From the cell containing the given text, extract its center point as [X, Y] coordinate. 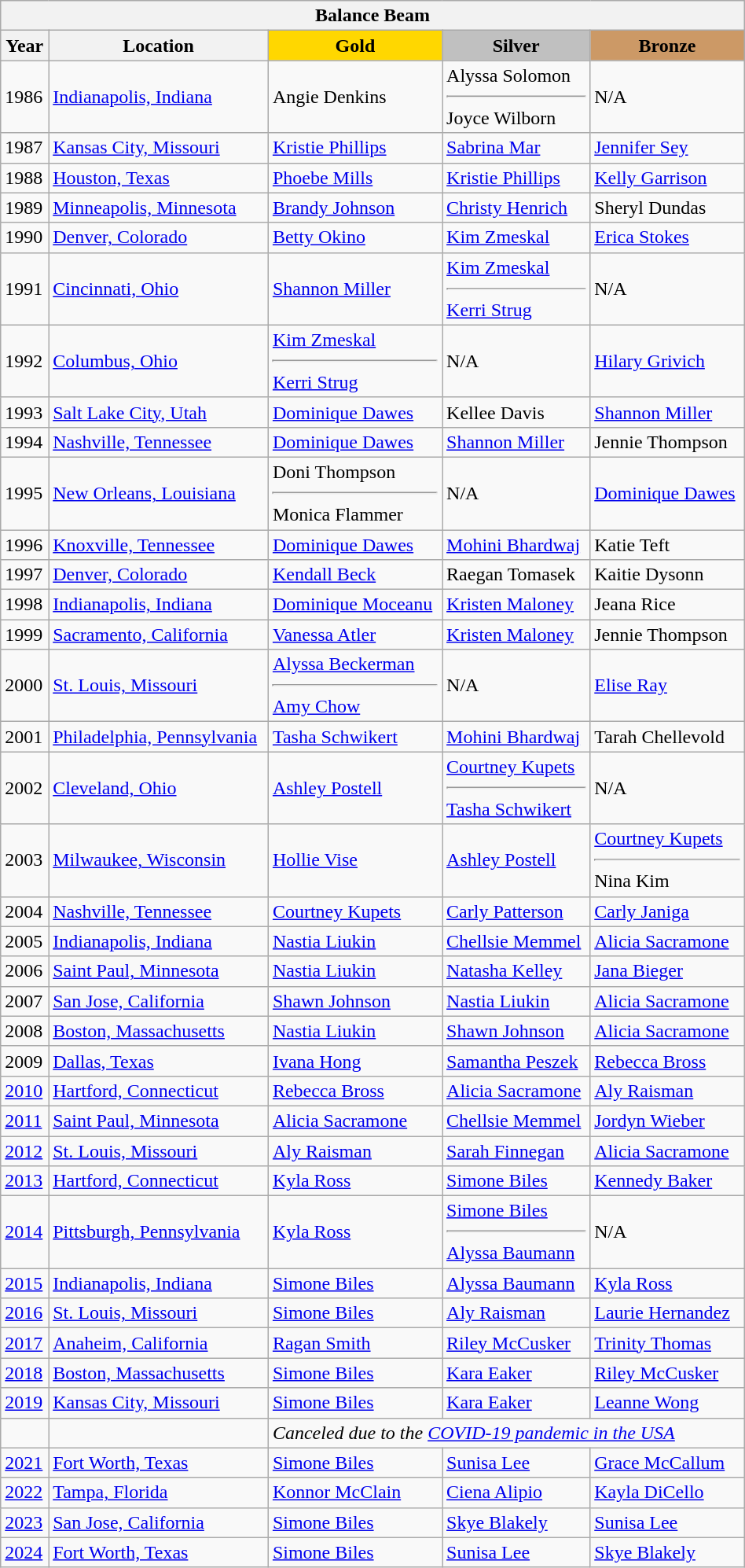
2008 [25, 1031]
2017 [25, 1343]
Dallas, Texas [159, 1061]
1987 [25, 148]
Sarah Finnegan [516, 1150]
2023 [25, 1522]
Elise Ray [667, 686]
1991 [25, 289]
Houston, Texas [159, 178]
Erica Stokes [667, 237]
Kaitie Dysonn [667, 575]
2006 [25, 971]
Doni ThompsonMonica Flammer [355, 493]
1989 [25, 208]
Balance Beam [372, 16]
2011 [25, 1121]
Grace McCallum [667, 1463]
Pittsburgh, Pennsylvania [159, 1232]
1996 [25, 545]
Angie Denkins [355, 97]
Carly Janiga [667, 911]
Alyssa Baumann [516, 1283]
2018 [25, 1373]
Kelly Garrison [667, 178]
1986 [25, 97]
2013 [25, 1181]
Ivana Hong [355, 1061]
2009 [25, 1061]
Jordyn Wieber [667, 1121]
Alyssa SolomonJoyce Wilborn [516, 97]
Knoxville, Tennessee [159, 545]
Betty Okino [355, 237]
Courtney KupetsNina Kim [667, 860]
Cleveland, Ohio [159, 788]
Hollie Vise [355, 860]
1992 [25, 361]
Courtney KupetsTasha Schwikert [516, 788]
2001 [25, 737]
2010 [25, 1091]
Silver [516, 46]
2016 [25, 1313]
Tarah Chellevold [667, 737]
1995 [25, 493]
2021 [25, 1463]
1994 [25, 442]
Samantha Peszek [516, 1061]
Kennedy Baker [667, 1181]
Kim Zmeskal [516, 237]
Bronze [667, 46]
Jeana Rice [667, 605]
Salt Lake City, Utah [159, 412]
Canceled due to the COVID-19 pandemic in the USA [506, 1433]
Philadelphia, Pennsylvania [159, 737]
Brandy Johnson [355, 208]
2004 [25, 911]
Ciena Alipio [516, 1493]
Natasha Kelley [516, 971]
Location [159, 46]
Sheryl Dundas [667, 208]
Milwaukee, Wisconsin [159, 860]
1993 [25, 412]
Kayla DiCello [667, 1493]
Carly Patterson [516, 911]
2002 [25, 788]
Gold [355, 46]
Christy Henrich [516, 208]
Sacramento, California [159, 635]
Jennifer Sey [667, 148]
Tasha Schwikert [355, 737]
Konnor McClain [355, 1493]
Anaheim, California [159, 1343]
2014 [25, 1232]
2007 [25, 1001]
Courtney Kupets [355, 911]
1988 [25, 178]
1998 [25, 605]
Hilary Grivich [667, 361]
Jana Bieger [667, 971]
2019 [25, 1403]
Kellee Davis [516, 412]
1999 [25, 635]
Columbus, Ohio [159, 361]
New Orleans, Louisiana [159, 493]
Year [25, 46]
Raegan Tomasek [516, 575]
Kendall Beck [355, 575]
Minneapolis, Minnesota [159, 208]
Vanessa Atler [355, 635]
Dominique Moceanu [355, 605]
2012 [25, 1150]
Cincinnati, Ohio [159, 289]
2003 [25, 860]
2000 [25, 686]
Alyssa BeckermanAmy Chow [355, 686]
2005 [25, 941]
Phoebe Mills [355, 178]
1997 [25, 575]
Trinity Thomas [667, 1343]
1990 [25, 237]
Laurie Hernandez [667, 1313]
Ragan Smith [355, 1343]
Katie Teft [667, 545]
2022 [25, 1493]
Tampa, Florida [159, 1493]
Sabrina Mar [516, 148]
2024 [25, 1552]
Simone BilesAlyssa Baumann [516, 1232]
2015 [25, 1283]
Leanne Wong [667, 1403]
